Pinpoint the cell where the given text exists, returning its (x, y) midpoint coordinate. 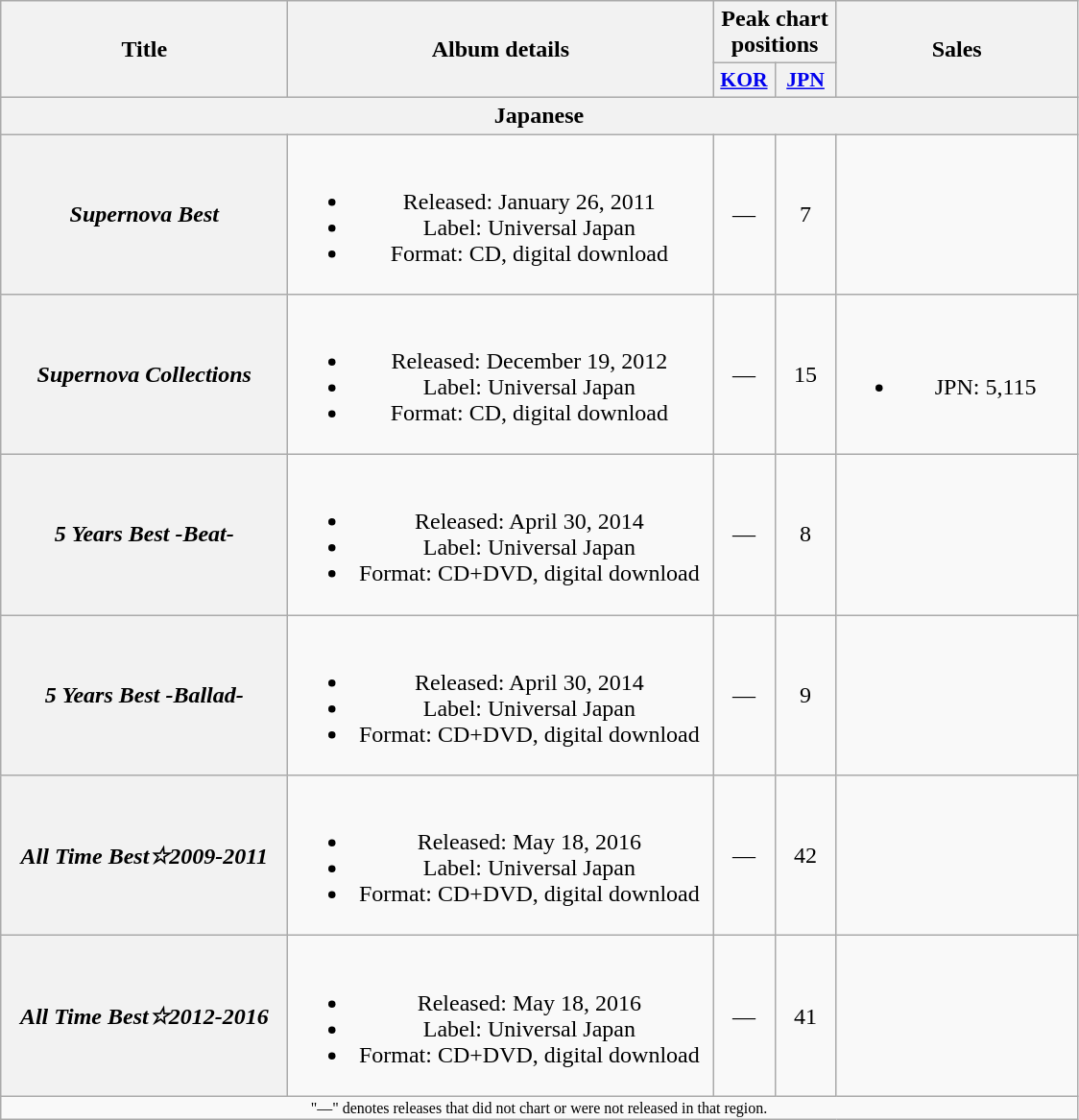
9 (805, 695)
42 (805, 856)
JPN (805, 81)
Peak chart positions (775, 33)
Supernova Best (144, 215)
KOR (744, 81)
Album details (501, 50)
Supernova Collections (144, 374)
All Time Best☆2009-2011 (144, 856)
5 Years Best -Beat- (144, 536)
8 (805, 536)
All Time Best☆2012-2016 (144, 1015)
JPN: 5,115 (956, 374)
41 (805, 1015)
Title (144, 50)
Released: January 26, 2011Label: Universal JapanFormat: CD, digital download (501, 215)
Sales (956, 50)
"—" denotes releases that did not chart or were not released in that region. (539, 1108)
7 (805, 215)
Released: December 19, 2012Label: Universal JapanFormat: CD, digital download (501, 374)
Japanese (539, 115)
5 Years Best -Ballad- (144, 695)
15 (805, 374)
